Extract the [X, Y] coordinate from the center of the cell holding the provided text.  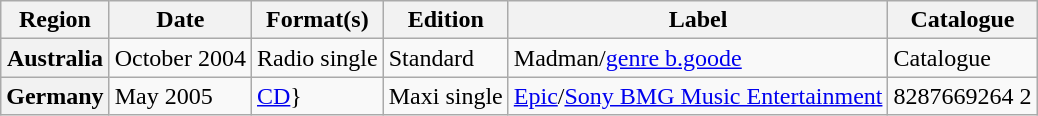
October 2004 [180, 58]
Australia [55, 58]
Germany [55, 96]
Radio single [317, 58]
May 2005 [180, 96]
Label [698, 20]
Date [180, 20]
8287669264 2 [962, 96]
Edition [446, 20]
CD} [317, 96]
Format(s) [317, 20]
Maxi single [446, 96]
Epic/Sony BMG Music Entertainment [698, 96]
Madman/genre b.goode [698, 58]
Region [55, 20]
Standard [446, 58]
